Locate the cell with the specified text and output its [X, Y] center coordinate. 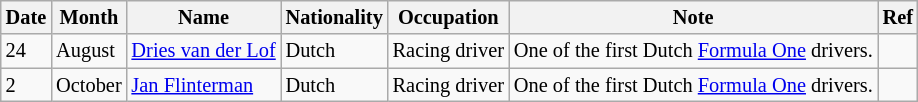
Dries van der Lof [204, 51]
Date [26, 17]
Nationality [334, 17]
Ref [898, 17]
August [88, 51]
Note [694, 17]
Name [204, 17]
Occupation [448, 17]
Jan Flinterman [204, 85]
October [88, 85]
2 [26, 85]
24 [26, 51]
Month [88, 17]
